Detect which cell encompasses the target text, then output its (x, y) center coordinate. 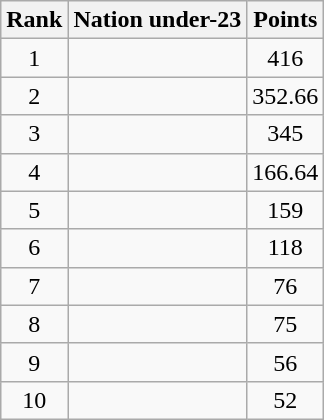
9 (34, 362)
118 (286, 248)
6 (34, 248)
1 (34, 58)
166.64 (286, 172)
52 (286, 400)
159 (286, 210)
345 (286, 134)
416 (286, 58)
5 (34, 210)
76 (286, 286)
7 (34, 286)
2 (34, 96)
3 (34, 134)
56 (286, 362)
10 (34, 400)
Nation under-23 (158, 20)
352.66 (286, 96)
75 (286, 324)
8 (34, 324)
Points (286, 20)
4 (34, 172)
Rank (34, 20)
